Capture the cell that displays the provided text and extract its [x, y] central coordinate. 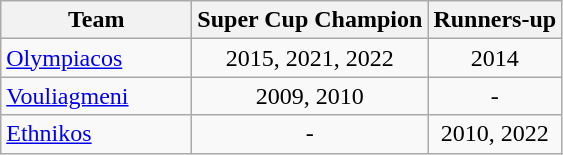
Ethnikos [96, 134]
Super Cup Champion [310, 20]
2015, 2021, 2022 [310, 58]
2014 [495, 58]
Vouliagmeni [96, 96]
2009, 2010 [310, 96]
Olympiacos [96, 58]
2010, 2022 [495, 134]
Team [96, 20]
Runners-up [495, 20]
